Scan for the cell matching the given text and deliver its [x, y] coordinate at center. 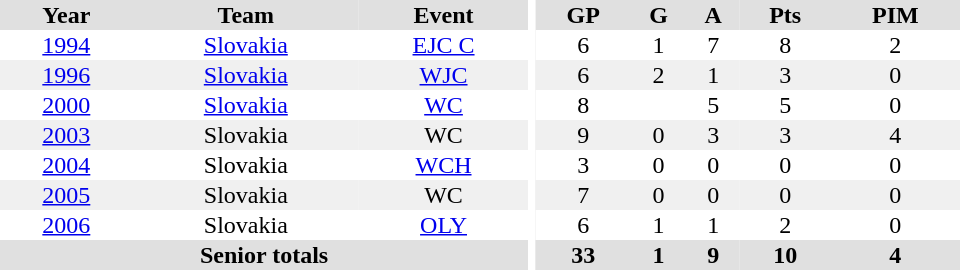
1996 [66, 75]
2004 [66, 165]
2003 [66, 135]
EJC C [444, 45]
WCH [444, 165]
Pts [786, 15]
Event [444, 15]
10 [786, 255]
33 [583, 255]
GP [583, 15]
WJC [444, 75]
Team [246, 15]
OLY [444, 225]
2005 [66, 195]
PIM [896, 15]
2006 [66, 225]
2000 [66, 105]
G [658, 15]
A [714, 15]
Senior totals [264, 255]
Year [66, 15]
1994 [66, 45]
